Find where the given text appears and provide that cell's center as [x, y] coordinate. 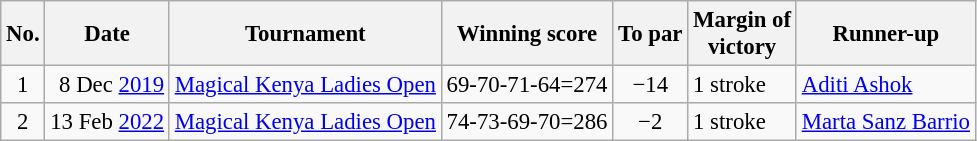
13 Feb 2022 [107, 122]
Runner-up [886, 34]
8 Dec 2019 [107, 85]
Aditi Ashok [886, 85]
Margin ofvictory [742, 34]
−2 [650, 122]
Winning score [527, 34]
No. [23, 34]
1 [23, 85]
2 [23, 122]
Date [107, 34]
−14 [650, 85]
Marta Sanz Barrio [886, 122]
74-73-69-70=286 [527, 122]
Tournament [305, 34]
To par [650, 34]
69-70-71-64=274 [527, 85]
